Identify which cell holds the provided text, then report its (X, Y) central coordinate. 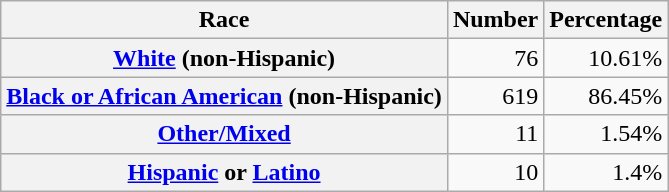
10 (495, 172)
86.45% (606, 96)
619 (495, 96)
Percentage (606, 20)
76 (495, 58)
1.4% (606, 172)
10.61% (606, 58)
Other/Mixed (224, 134)
Hispanic or Latino (224, 172)
Black or African American (non-Hispanic) (224, 96)
White (non-Hispanic) (224, 58)
Race (224, 20)
11 (495, 134)
Number (495, 20)
1.54% (606, 134)
